Scan for the cell matching the given text and deliver its [X, Y] coordinate at center. 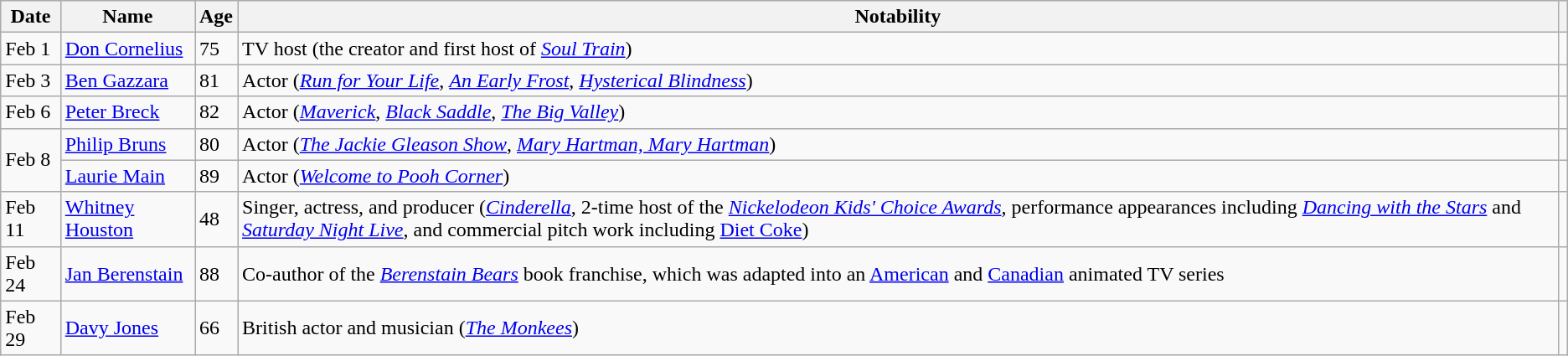
Actor (Run for Your Life, An Early Frost, Hysterical Blindness) [898, 80]
Feb 1 [30, 49]
Philip Bruns [127, 144]
Davy Jones [127, 328]
Whitney Houston [127, 219]
82 [216, 112]
Feb 29 [30, 328]
Name [127, 17]
80 [216, 144]
Feb 3 [30, 80]
Ben Gazzara [127, 80]
75 [216, 49]
Feb 11 [30, 219]
89 [216, 176]
TV host (the creator and first host of Soul Train) [898, 49]
Age [216, 17]
British actor and musician (The Monkees) [898, 328]
Actor (Welcome to Pooh Corner) [898, 176]
Co-author of the Berenstain Bears book franchise, which was adapted into an American and Canadian animated TV series [898, 273]
Actor (Maverick, Black Saddle, The Big Valley) [898, 112]
Date [30, 17]
Laurie Main [127, 176]
Feb 6 [30, 112]
Don Cornelius [127, 49]
Feb 8 [30, 160]
48 [216, 219]
Notability [898, 17]
Actor (The Jackie Gleason Show, Mary Hartman, Mary Hartman) [898, 144]
88 [216, 273]
Jan Berenstain [127, 273]
66 [216, 328]
81 [216, 80]
Feb 24 [30, 273]
Peter Breck [127, 112]
